Scan for the cell matching the given text and deliver its (x, y) coordinate at center. 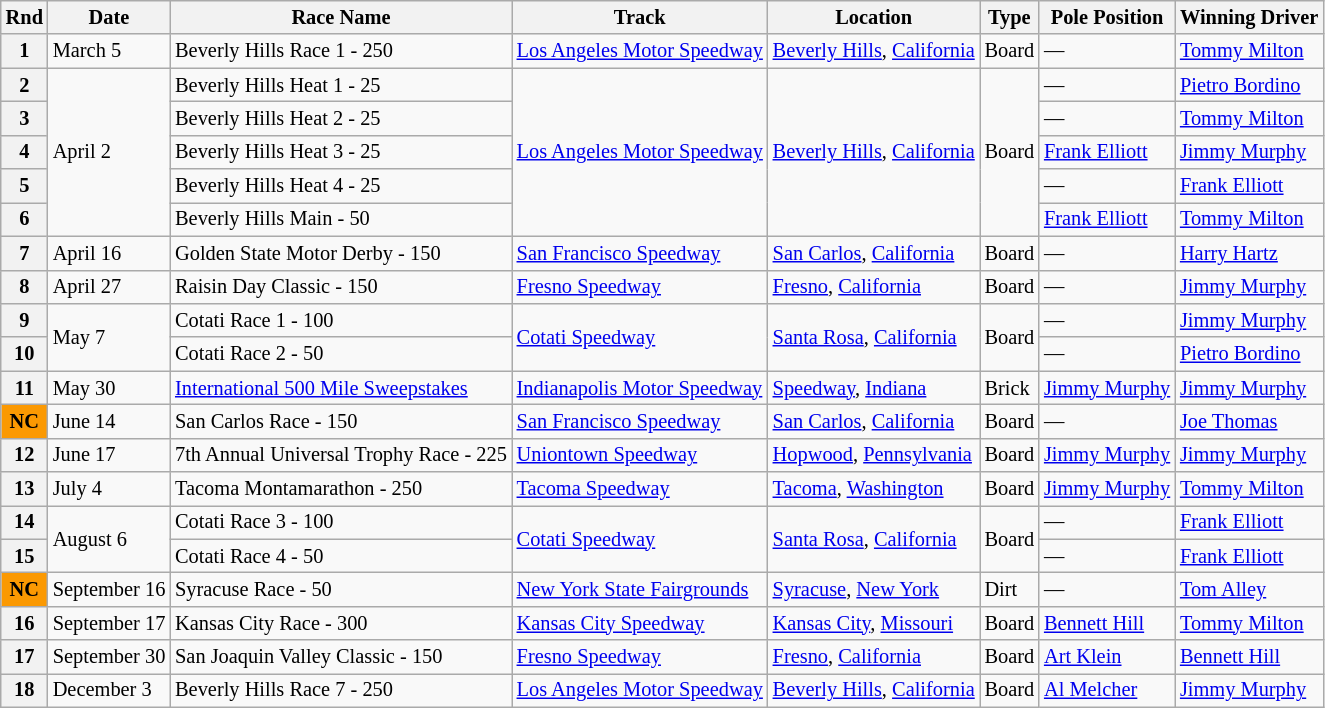
September 17 (109, 623)
Raisin Day Classic - 150 (341, 287)
September 30 (109, 657)
Cotati Race 3 - 100 (341, 522)
International 500 Mile Sweepstakes (341, 388)
Tom Alley (1249, 589)
Race Name (341, 17)
7th Annual Universal Trophy Race - 225 (341, 455)
15 (24, 556)
Kansas City, Missouri (874, 623)
10 (24, 354)
Tacoma, Washington (874, 489)
Track (640, 17)
7 (24, 253)
Harry Hartz (1249, 253)
Uniontown Speedway (640, 455)
Tacoma Montamarathon - 250 (341, 489)
Beverly Hills Main - 50 (341, 219)
Beverly Hills Heat 3 - 25 (341, 152)
April 2 (109, 152)
Brick (1010, 388)
Hopwood, Pennsylvania (874, 455)
18 (24, 690)
16 (24, 623)
12 (24, 455)
Beverly Hills Race 7 - 250 (341, 690)
Joe Thomas (1249, 421)
August 6 (109, 538)
Cotati Race 2 - 50 (341, 354)
Kansas City Speedway (640, 623)
4 (24, 152)
April 27 (109, 287)
Speedway, Indiana (874, 388)
July 4 (109, 489)
April 16 (109, 253)
Golden State Motor Derby - 150 (341, 253)
Beverly Hills Heat 4 - 25 (341, 186)
December 3 (109, 690)
Date (109, 17)
Indianapolis Motor Speedway (640, 388)
June 17 (109, 455)
6 (24, 219)
Type (1010, 17)
Al Melcher (1107, 690)
Art Klein (1107, 657)
13 (24, 489)
Rnd (24, 17)
9 (24, 320)
Beverly Hills Heat 2 - 25 (341, 118)
September 16 (109, 589)
14 (24, 522)
1 (24, 51)
3 (24, 118)
March 5 (109, 51)
Tacoma Speedway (640, 489)
June 14 (109, 421)
New York State Fairgrounds (640, 589)
Dirt (1010, 589)
Beverly Hills Heat 1 - 25 (341, 85)
11 (24, 388)
San Joaquin Valley Classic - 150 (341, 657)
Pole Position (1107, 17)
Cotati Race 4 - 50 (341, 556)
May 30 (109, 388)
2 (24, 85)
Syracuse Race - 50 (341, 589)
Beverly Hills Race 1 - 250 (341, 51)
Syracuse, New York (874, 589)
17 (24, 657)
San Carlos Race - 150 (341, 421)
Cotati Race 1 - 100 (341, 320)
Winning Driver (1249, 17)
5 (24, 186)
8 (24, 287)
Kansas City Race - 300 (341, 623)
Location (874, 17)
May 7 (109, 336)
